Detect which cell encompasses the target text, then output its [X, Y] center coordinate. 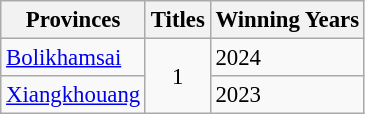
Bolikhamsai [74, 58]
Winning Years [287, 20]
2024 [287, 58]
Titles [178, 20]
Provinces [74, 20]
1 [178, 76]
2023 [287, 95]
Xiangkhouang [74, 95]
